Provide the [x, y] coordinate of the cell's center where the given text is located.  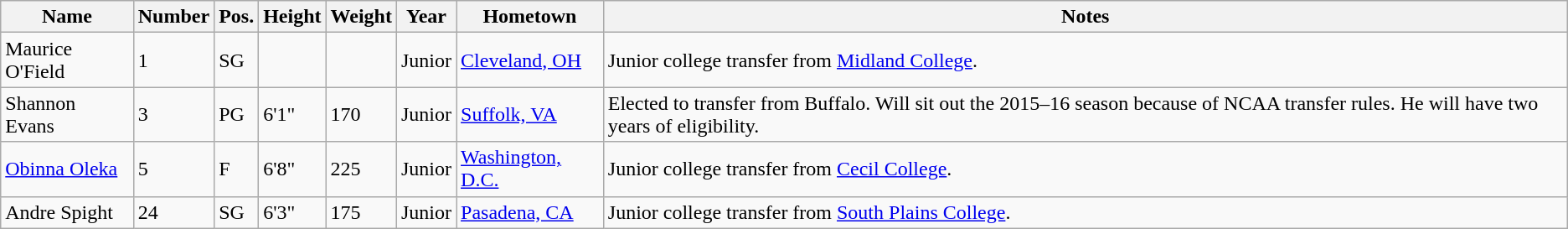
Obinna Oleka [67, 169]
6'8" [292, 169]
6'3" [292, 212]
Suffolk, VA [530, 114]
Junior college transfer from Cecil College. [1086, 169]
Weight [361, 17]
1 [173, 60]
Notes [1086, 17]
5 [173, 169]
F [236, 169]
Pasadena, CA [530, 212]
Washington, D.C. [530, 169]
170 [361, 114]
Hometown [530, 17]
Junior college transfer from Midland College. [1086, 60]
6'1" [292, 114]
Shannon Evans [67, 114]
3 [173, 114]
PG [236, 114]
Name [67, 17]
24 [173, 212]
Junior college transfer from South Plains College. [1086, 212]
225 [361, 169]
Pos. [236, 17]
Height [292, 17]
Number [173, 17]
175 [361, 212]
Year [426, 17]
Elected to transfer from Buffalo. Will sit out the 2015–16 season because of NCAA transfer rules. He will have two years of eligibility. [1086, 114]
Cleveland, OH [530, 60]
Maurice O'Field [67, 60]
Andre Spight [67, 212]
